Extract the (x, y) coordinate from the center of the cell holding the provided text.  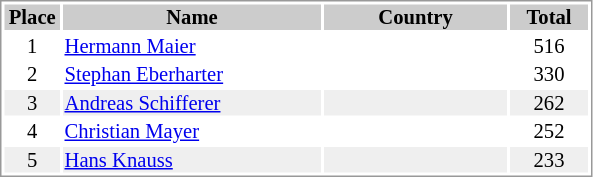
1 (32, 46)
252 (549, 131)
Hans Knauss (192, 160)
Stephan Eberharter (192, 75)
Andreas Schifferer (192, 103)
5 (32, 160)
233 (549, 160)
Christian Mayer (192, 131)
Hermann Maier (192, 46)
3 (32, 103)
Place (32, 17)
Country (416, 17)
Name (192, 17)
2 (32, 75)
330 (549, 75)
4 (32, 131)
262 (549, 103)
Total (549, 17)
516 (549, 46)
